Determine the [x, y] coordinate at the center of the cell enclosing the given text.  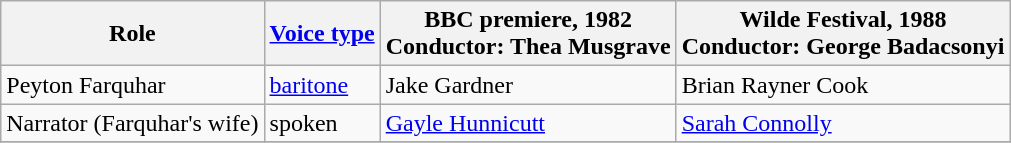
Wilde Festival, 1988Conductor: George Badacsonyi [843, 34]
Narrator (Farquhar's wife) [132, 123]
Jake Gardner [528, 85]
Voice type [322, 34]
Peyton Farquhar [132, 85]
spoken [322, 123]
Brian Rayner Cook [843, 85]
baritone [322, 85]
BBC premiere, 1982Conductor: Thea Musgrave [528, 34]
Sarah Connolly [843, 123]
Gayle Hunnicutt [528, 123]
Role [132, 34]
